Scan for the cell matching the given text and deliver its (X, Y) coordinate at center. 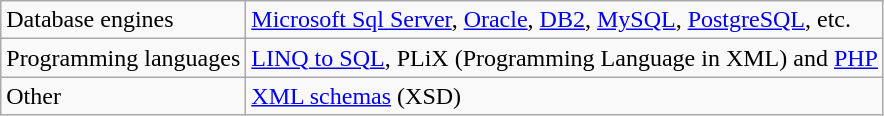
Database engines (124, 20)
LINQ to SQL, PLiX (Programming Language in XML) and PHP (565, 58)
Other (124, 96)
XML schemas (XSD) (565, 96)
Programming languages (124, 58)
Microsoft Sql Server, Oracle, DB2, MySQL, PostgreSQL, etc. (565, 20)
